From the cell containing the given text, extract its center point as [X, Y] coordinate. 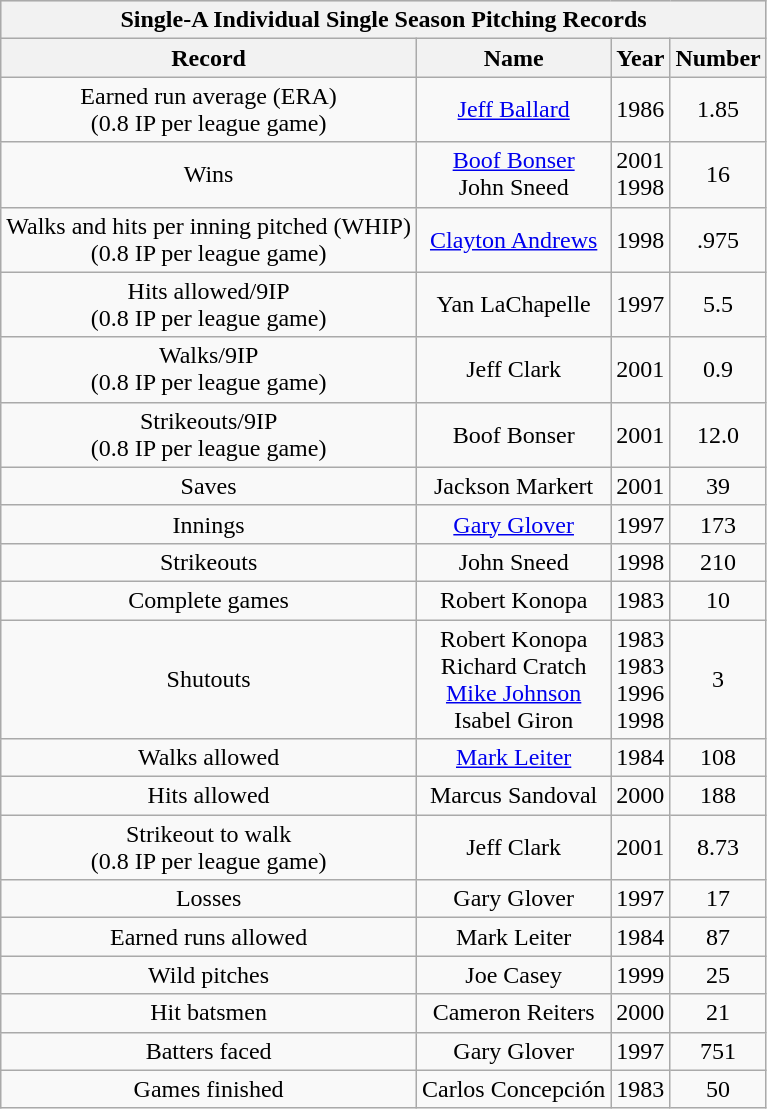
Yan LaChapelle [513, 304]
210 [718, 562]
Batters faced [209, 1051]
10 [718, 600]
Wins [209, 174]
Walks/9IP (0.8 IP per league game) [209, 370]
John Sneed [513, 562]
Jackson Markert [513, 486]
Losses [209, 899]
Boof Bonser John Sneed [513, 174]
Carlos Concepción [513, 1089]
Year [640, 58]
Complete games [209, 600]
Earned runs allowed [209, 937]
Earned run average (ERA) (0.8 IP per league game) [209, 110]
Innings [209, 524]
Shutouts [209, 680]
Marcus Sandoval [513, 796]
Saves [209, 486]
25 [718, 975]
0.9 [718, 370]
Number [718, 58]
108 [718, 758]
Walks and hits per inning pitched (WHIP) (0.8 IP per league game) [209, 240]
Jeff Ballard [513, 110]
1983 1983 1996 1998 [640, 680]
Record [209, 58]
173 [718, 524]
Wild pitches [209, 975]
Boof Bonser [513, 434]
1999 [640, 975]
87 [718, 937]
Hit batsmen [209, 1013]
3 [718, 680]
12.0 [718, 434]
1.85 [718, 110]
Robert Konopa [513, 600]
Single-A Individual Single Season Pitching Records [384, 20]
Name [513, 58]
16 [718, 174]
17 [718, 899]
Robert Konopa Richard Cratch Mike Johnson Isabel Giron [513, 680]
.975 [718, 240]
Hits allowed/9IP (0.8 IP per league game) [209, 304]
8.73 [718, 848]
188 [718, 796]
Games finished [209, 1089]
39 [718, 486]
5.5 [718, 304]
Walks allowed [209, 758]
Hits allowed [209, 796]
1986 [640, 110]
Cameron Reiters [513, 1013]
Clayton Andrews [513, 240]
2001 1998 [640, 174]
Strikeouts [209, 562]
Strikeout to walk (0.8 IP per league game) [209, 848]
Joe Casey [513, 975]
Strikeouts/9IP (0.8 IP per league game) [209, 434]
751 [718, 1051]
21 [718, 1013]
50 [718, 1089]
